Return the (X, Y) coordinate for the center point of the cell that contains the specified text.  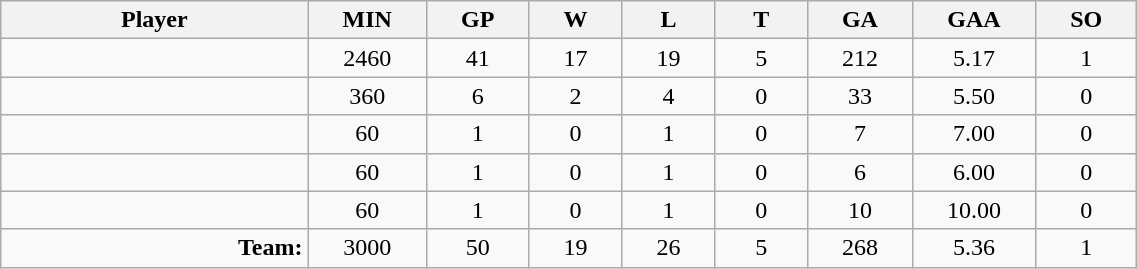
41 (477, 58)
5.50 (974, 96)
268 (860, 248)
GA (860, 20)
L (668, 20)
Team: (154, 248)
26 (668, 248)
Player (154, 20)
MIN (367, 20)
3000 (367, 248)
17 (576, 58)
7.00 (974, 134)
T (761, 20)
10.00 (974, 210)
2460 (367, 58)
7 (860, 134)
4 (668, 96)
SO (1086, 20)
33 (860, 96)
GP (477, 20)
5.17 (974, 58)
50 (477, 248)
5.36 (974, 248)
10 (860, 210)
212 (860, 58)
360 (367, 96)
GAA (974, 20)
2 (576, 96)
W (576, 20)
6.00 (974, 172)
